Find where the given text appears and provide that cell's center as [X, Y] coordinate. 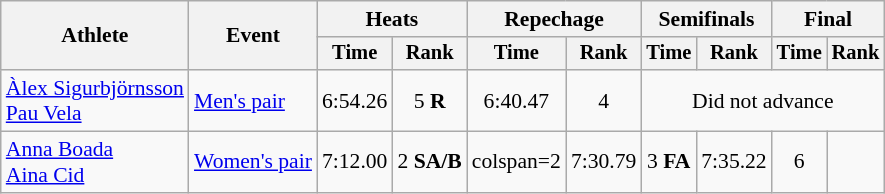
Anna BoadaAina Cid [95, 162]
7:30.79 [604, 162]
Event [253, 36]
Heats [392, 19]
3 FA [668, 162]
Final [828, 19]
7:35.22 [734, 162]
6 [800, 162]
6:54.26 [354, 100]
colspan=2 [516, 162]
Did not advance [762, 100]
7:12.00 [354, 162]
Repechage [554, 19]
2 SA/B [429, 162]
5 R [429, 100]
Semifinals [706, 19]
Athlete [95, 36]
4 [604, 100]
Women's pair [253, 162]
Men's pair [253, 100]
Àlex SigurbjörnssonPau Vela [95, 100]
6:40.47 [516, 100]
